Search for the cell housing the specified text and yield its [X, Y] center coordinate. 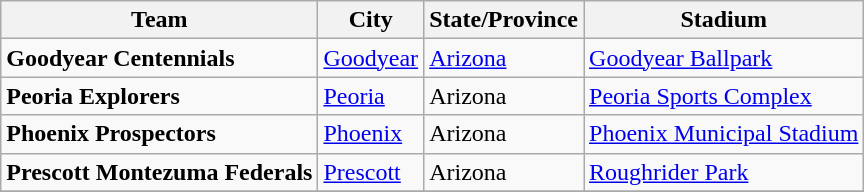
Phoenix Municipal Stadium [724, 134]
Phoenix Prospectors [160, 134]
Goodyear Ballpark [724, 58]
Prescott [371, 172]
Stadium [724, 20]
Team [160, 20]
Roughrider Park [724, 172]
Goodyear Centennials [160, 58]
Prescott Montezuma Federals [160, 172]
Peoria Explorers [160, 96]
Goodyear [371, 58]
State/Province [504, 20]
Phoenix [371, 134]
City [371, 20]
Peoria Sports Complex [724, 96]
Peoria [371, 96]
